Identify which cell holds the provided text, then report its [X, Y] central coordinate. 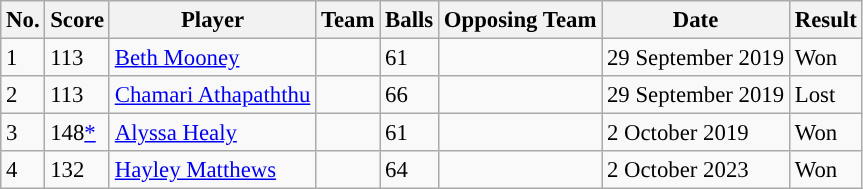
Result [826, 20]
148* [78, 133]
Lost [826, 95]
1 [23, 58]
2 October 2019 [696, 133]
Hayley Matthews [212, 170]
66 [410, 95]
Team [348, 20]
Beth Mooney [212, 58]
Chamari Athapaththu [212, 95]
Date [696, 20]
132 [78, 170]
Balls [410, 20]
2 [23, 95]
2 October 2023 [696, 170]
Alyssa Healy [212, 133]
3 [23, 133]
4 [23, 170]
Score [78, 20]
Opposing Team [520, 20]
Player [212, 20]
64 [410, 170]
No. [23, 20]
